Pinpoint the cell where the given text exists, returning its (X, Y) midpoint coordinate. 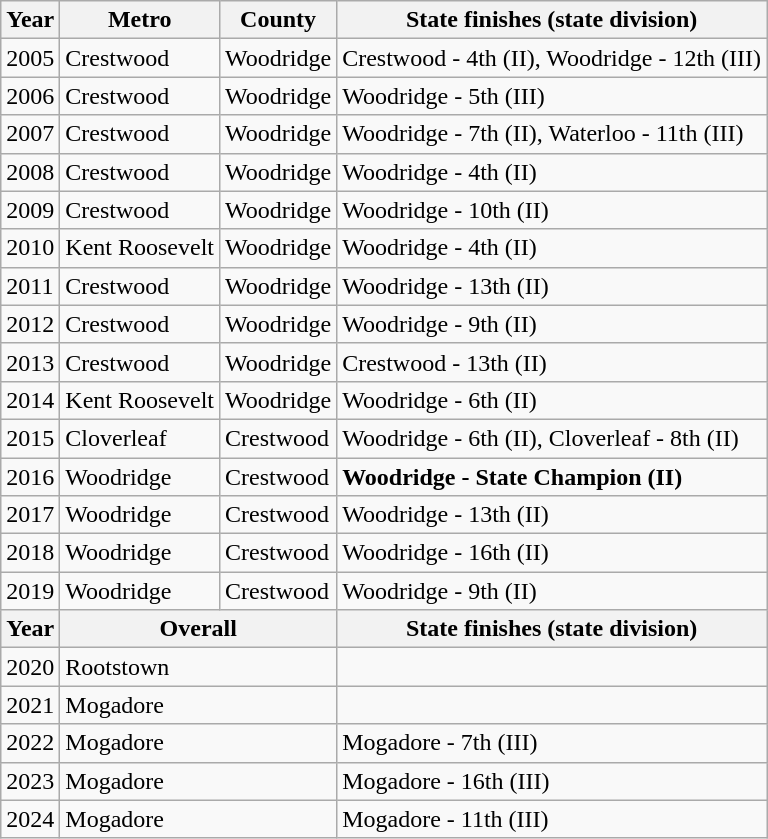
Woodridge - 10th (II) (552, 210)
2007 (30, 134)
2021 (30, 705)
Mogadore - 16th (III) (552, 781)
Crestwood - 13th (II) (552, 362)
2005 (30, 58)
County (278, 20)
2020 (30, 667)
Woodridge - 6th (II), Cloverleaf - 8th (II) (552, 438)
2016 (30, 477)
Mogadore - 11th (III) (552, 819)
2017 (30, 515)
Woodridge - 7th (II), Waterloo - 11th (III) (552, 134)
Metro (140, 20)
Woodridge - 6th (II) (552, 400)
2013 (30, 362)
2018 (30, 553)
2008 (30, 172)
Rootstown (198, 667)
2022 (30, 743)
Woodridge - State Champion (II) (552, 477)
2019 (30, 591)
2012 (30, 324)
2015 (30, 438)
Crestwood - 4th (II), Woodridge - 12th (III) (552, 58)
2011 (30, 286)
Mogadore - 7th (III) (552, 743)
2024 (30, 819)
Overall (198, 629)
Cloverleaf (140, 438)
2006 (30, 96)
2023 (30, 781)
2010 (30, 248)
Woodridge - 5th (III) (552, 96)
Woodridge - 16th (II) (552, 553)
2009 (30, 210)
2014 (30, 400)
